Identify which cell holds the provided text, then report its [X, Y] central coordinate. 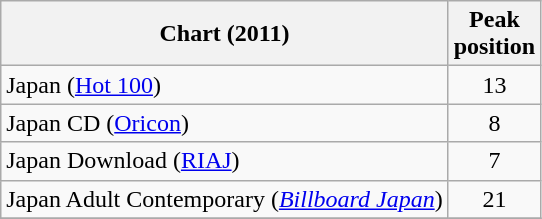
Japan (Hot 100) [224, 85]
Japan Adult Contemporary (Billboard Japan) [224, 199]
Japan CD (Oricon) [224, 123]
13 [494, 85]
Chart (2011) [224, 34]
21 [494, 199]
Peakposition [494, 34]
7 [494, 161]
Japan Download (RIAJ) [224, 161]
8 [494, 123]
